Detect which cell encompasses the target text, then output its (X, Y) center coordinate. 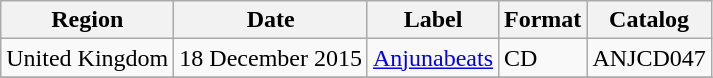
Anjunabeats (432, 58)
Date (271, 20)
Label (432, 20)
ANJCD047 (649, 58)
18 December 2015 (271, 58)
Format (543, 20)
United Kingdom (88, 58)
CD (543, 58)
Region (88, 20)
Catalog (649, 20)
